Output the [x, y] coordinate of the center of the cell containing the given text.  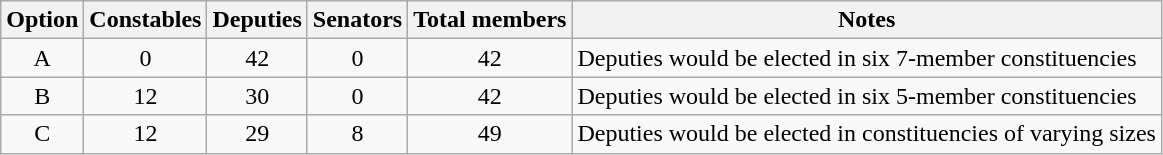
C [42, 134]
A [42, 58]
Deputies [257, 20]
B [42, 96]
Notes [867, 20]
Constables [146, 20]
Senators [357, 20]
29 [257, 134]
Option [42, 20]
Deputies would be elected in six 7-member constituencies [867, 58]
8 [357, 134]
Deputies would be elected in six 5-member constituencies [867, 96]
49 [490, 134]
Total members [490, 20]
Deputies would be elected in constituencies of varying sizes [867, 134]
30 [257, 96]
